Detect which cell encompasses the target text, then output its [X, Y] center coordinate. 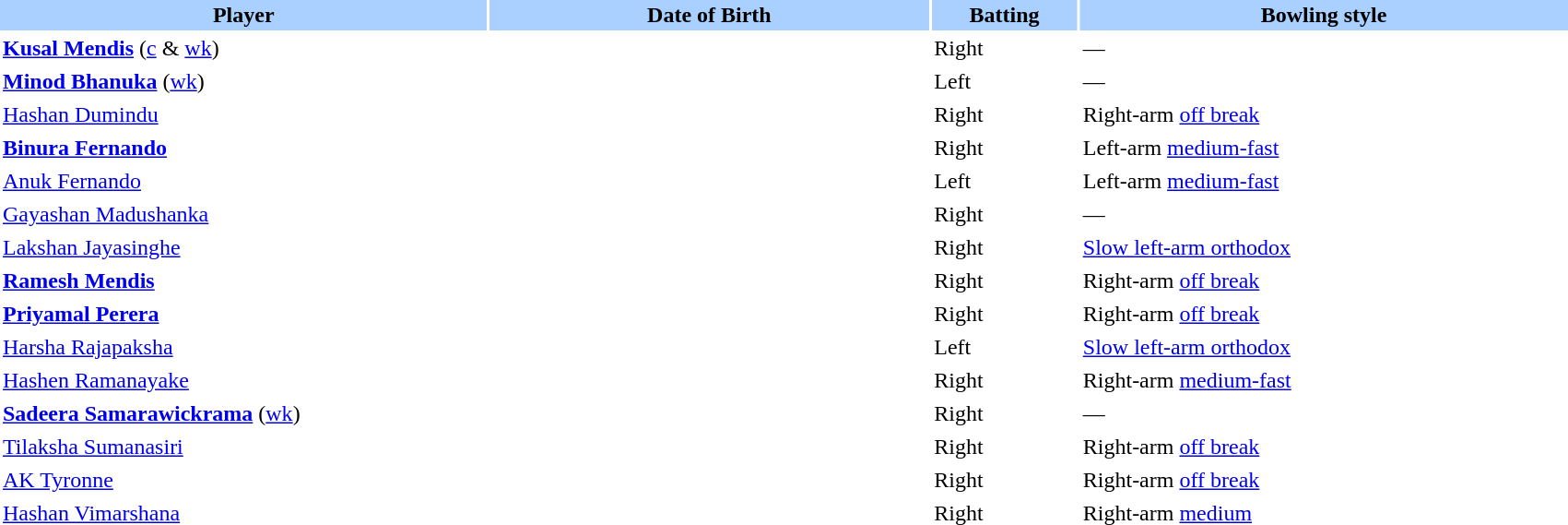
Tilaksha Sumanasiri [243, 447]
Batting [1005, 15]
Gayashan Madushanka [243, 214]
Right-arm medium-fast [1324, 380]
Player [243, 15]
Minod Bhanuka (wk) [243, 81]
Anuk Fernando [243, 181]
Ramesh Mendis [243, 280]
Harsha Rajapaksha [243, 347]
Priyamal Perera [243, 314]
Kusal Mendis (c & wk) [243, 48]
Sadeera Samarawickrama (wk) [243, 413]
Hashen Ramanayake [243, 380]
Hashan Dumindu [243, 114]
AK Tyronne [243, 480]
Binura Fernando [243, 148]
Lakshan Jayasinghe [243, 247]
Bowling style [1324, 15]
Date of Birth [710, 15]
